From the cell containing the given text, extract its center point as [x, y] coordinate. 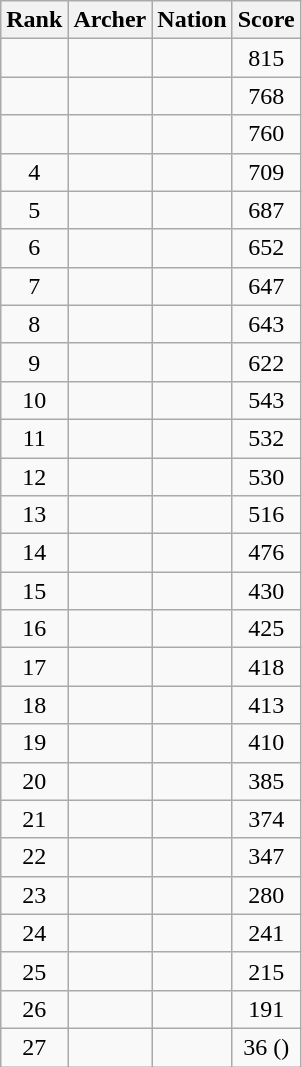
516 [266, 515]
27 [34, 1047]
532 [266, 438]
647 [266, 286]
11 [34, 438]
530 [266, 477]
Rank [34, 20]
215 [266, 971]
6 [34, 248]
Nation [192, 20]
543 [266, 400]
17 [34, 667]
280 [266, 895]
15 [34, 591]
23 [34, 895]
347 [266, 857]
815 [266, 58]
643 [266, 324]
709 [266, 172]
14 [34, 553]
241 [266, 933]
Archer [110, 20]
418 [266, 667]
410 [266, 743]
19 [34, 743]
13 [34, 515]
22 [34, 857]
18 [34, 705]
4 [34, 172]
24 [34, 933]
25 [34, 971]
768 [266, 96]
622 [266, 362]
652 [266, 248]
12 [34, 477]
26 [34, 1009]
36 () [266, 1047]
16 [34, 629]
687 [266, 210]
191 [266, 1009]
20 [34, 781]
7 [34, 286]
476 [266, 553]
385 [266, 781]
374 [266, 819]
760 [266, 134]
10 [34, 400]
430 [266, 591]
21 [34, 819]
413 [266, 705]
425 [266, 629]
9 [34, 362]
8 [34, 324]
5 [34, 210]
Score [266, 20]
